Locate the cell with the specified text and output its (X, Y) center coordinate. 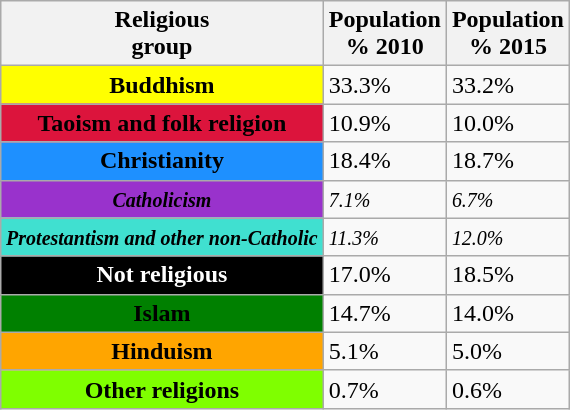
5.1% (384, 351)
18.7% (508, 161)
Hinduism (162, 351)
Islam (162, 313)
12.0% (508, 237)
Catholicism (162, 199)
Buddhism (162, 85)
14.0% (508, 313)
33.3% (384, 85)
0.6% (508, 389)
7.1% (384, 199)
33.2% (508, 85)
Protestantism and other non-Catholic (162, 237)
Other religions (162, 389)
18.4% (384, 161)
10.9% (384, 123)
Not religious (162, 275)
Christianity (162, 161)
5.0% (508, 351)
14.7% (384, 313)
Taoism and folk religion (162, 123)
Religiousgroup (162, 34)
10.0% (508, 123)
Population % 2010 (384, 34)
0.7% (384, 389)
11.3% (384, 237)
17.0% (384, 275)
Population % 2015 (508, 34)
18.5% (508, 275)
6.7% (508, 199)
